Provide the (X, Y) coordinate of the cell's center where the given text is located.  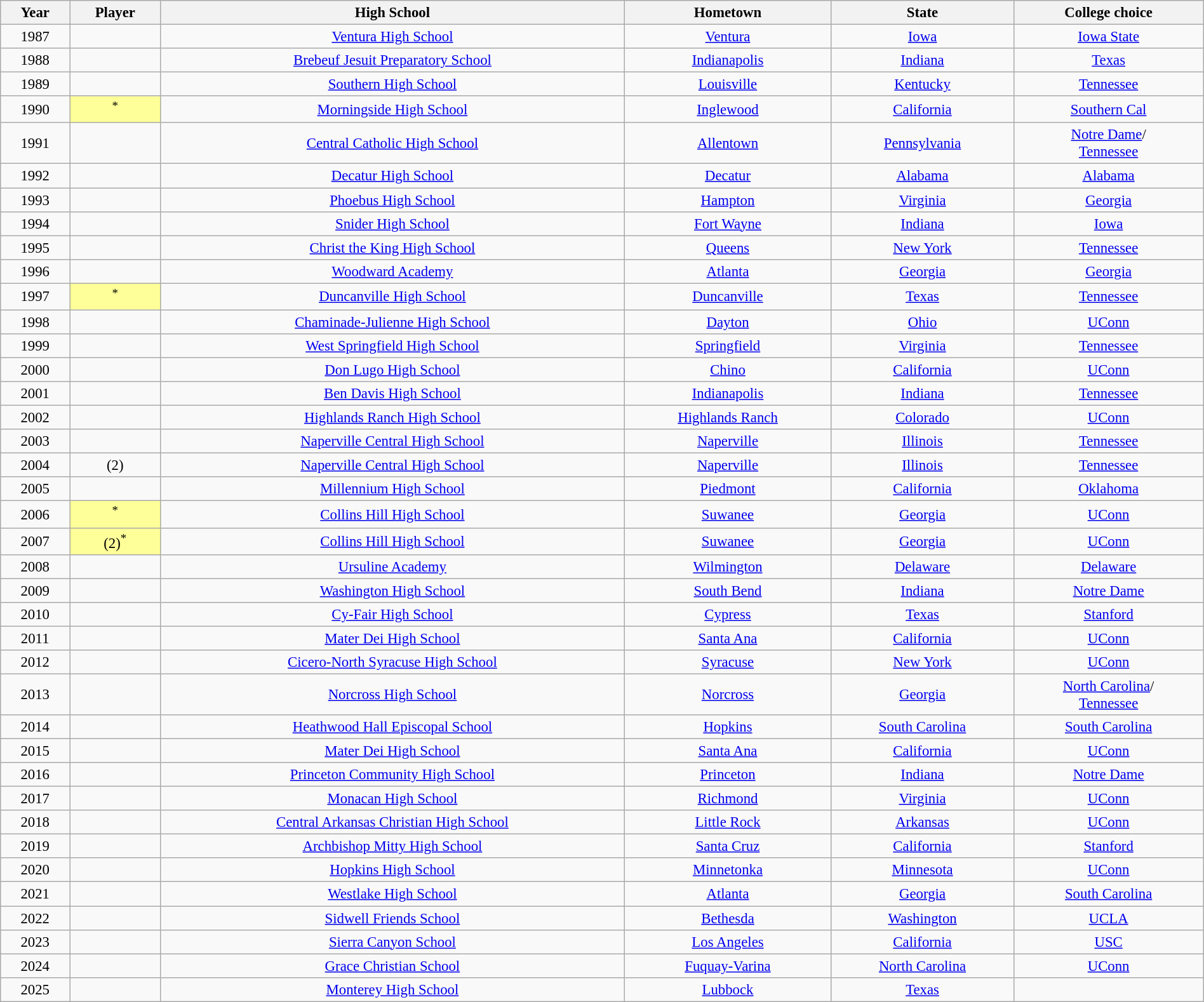
1996 (36, 271)
Archbishop Mitty High School (392, 846)
2021 (36, 894)
2022 (36, 918)
Kentucky (922, 84)
2009 (36, 591)
Washington (922, 918)
Woodward Academy (392, 271)
(2) (116, 465)
Millennium High School (392, 489)
(2)* (116, 541)
Pennsylvania (922, 144)
2011 (36, 638)
Inglewood (728, 109)
2012 (36, 662)
Notre Dame/ Tennessee (1109, 144)
2014 (36, 727)
Oklahoma (1109, 489)
Minnetonka (728, 871)
Ben Davis High School (392, 394)
Syracuse (728, 662)
2001 (36, 394)
Washington High School (392, 591)
2015 (36, 751)
Decatur High School (392, 176)
Hopkins High School (392, 871)
Arkansas (922, 822)
Chino (728, 370)
Norcross High School (392, 695)
2016 (36, 775)
1987 (36, 37)
2017 (36, 799)
2020 (36, 871)
2013 (36, 695)
1994 (36, 224)
2008 (36, 566)
1990 (36, 109)
Morningside High School (392, 109)
Player (116, 13)
2005 (36, 489)
Snider High School (392, 224)
Phoebus High School (392, 200)
High School (392, 13)
Fort Wayne (728, 224)
Sierra Canyon School (392, 942)
Duncanville (728, 297)
USC (1109, 942)
1991 (36, 144)
Heathwood Hall Episcopal School (392, 727)
Wilmington (728, 566)
2018 (36, 822)
Queens (728, 248)
2023 (36, 942)
North Carolina (922, 966)
2024 (36, 966)
Decatur (728, 176)
Little Rock (728, 822)
2019 (36, 846)
State (922, 13)
Dayton (728, 322)
Ursuline Academy (392, 566)
Cypress (728, 615)
2006 (36, 514)
Los Angeles (728, 942)
Lubbock (728, 989)
Highlands Ranch (728, 418)
Fuquay-Varina (728, 966)
Christ the King High School (392, 248)
Ventura High School (392, 37)
Santa Cruz (728, 846)
Hampton (728, 200)
2007 (36, 541)
2003 (36, 441)
Princeton Community High School (392, 775)
Springfield (728, 346)
1999 (36, 346)
Ohio (922, 322)
2004 (36, 465)
1997 (36, 297)
Bethesda (728, 918)
Duncanville High School (392, 297)
Allentown (728, 144)
Cicero-North Syracuse High School (392, 662)
Brebeuf Jesuit Preparatory School (392, 60)
Westlake High School (392, 894)
UCLA (1109, 918)
South Bend (728, 591)
2010 (36, 615)
North Carolina/Tennessee (1109, 695)
Colorado (922, 418)
Central Arkansas Christian High School (392, 822)
Norcross (728, 695)
2002 (36, 418)
West Springfield High School (392, 346)
Monterey High School (392, 989)
1988 (36, 60)
Year (36, 13)
1995 (36, 248)
Iowa State (1109, 37)
Minnesota (922, 871)
Ventura (728, 37)
Hometown (728, 13)
Southern High School (392, 84)
1998 (36, 322)
Cy-Fair High School (392, 615)
1992 (36, 176)
1989 (36, 84)
Princeton (728, 775)
Highlands Ranch High School (392, 418)
Hopkins (728, 727)
1993 (36, 200)
Louisville (728, 84)
Piedmont (728, 489)
Southern Cal (1109, 109)
Richmond (728, 799)
2000 (36, 370)
Monacan High School (392, 799)
College choice (1109, 13)
Central Catholic High School (392, 144)
Grace Christian School (392, 966)
Sidwell Friends School (392, 918)
2025 (36, 989)
Chaminade-Julienne High School (392, 322)
Don Lugo High School (392, 370)
